Detect which cell encompasses the target text, then output its [x, y] center coordinate. 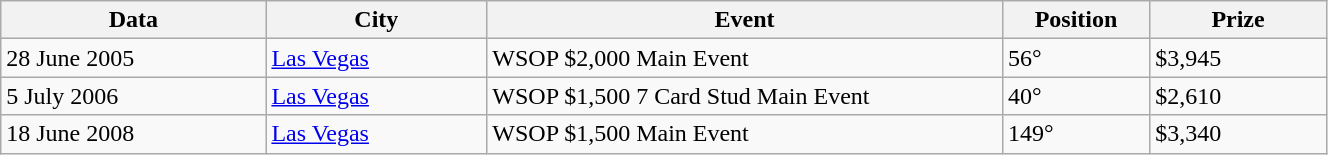
Data [134, 20]
56° [1076, 58]
WSOP $2,000 Main Event [745, 58]
WSOP $1,500 Main Event [745, 134]
Prize [1238, 20]
WSOP $1,500 7 Card Stud Main Event [745, 96]
Position [1076, 20]
149° [1076, 134]
18 June 2008 [134, 134]
$2,610 [1238, 96]
28 June 2005 [134, 58]
$3,340 [1238, 134]
$3,945 [1238, 58]
Event [745, 20]
40° [1076, 96]
5 July 2006 [134, 96]
City [376, 20]
